Scan for the cell matching the given text and deliver its [x, y] coordinate at center. 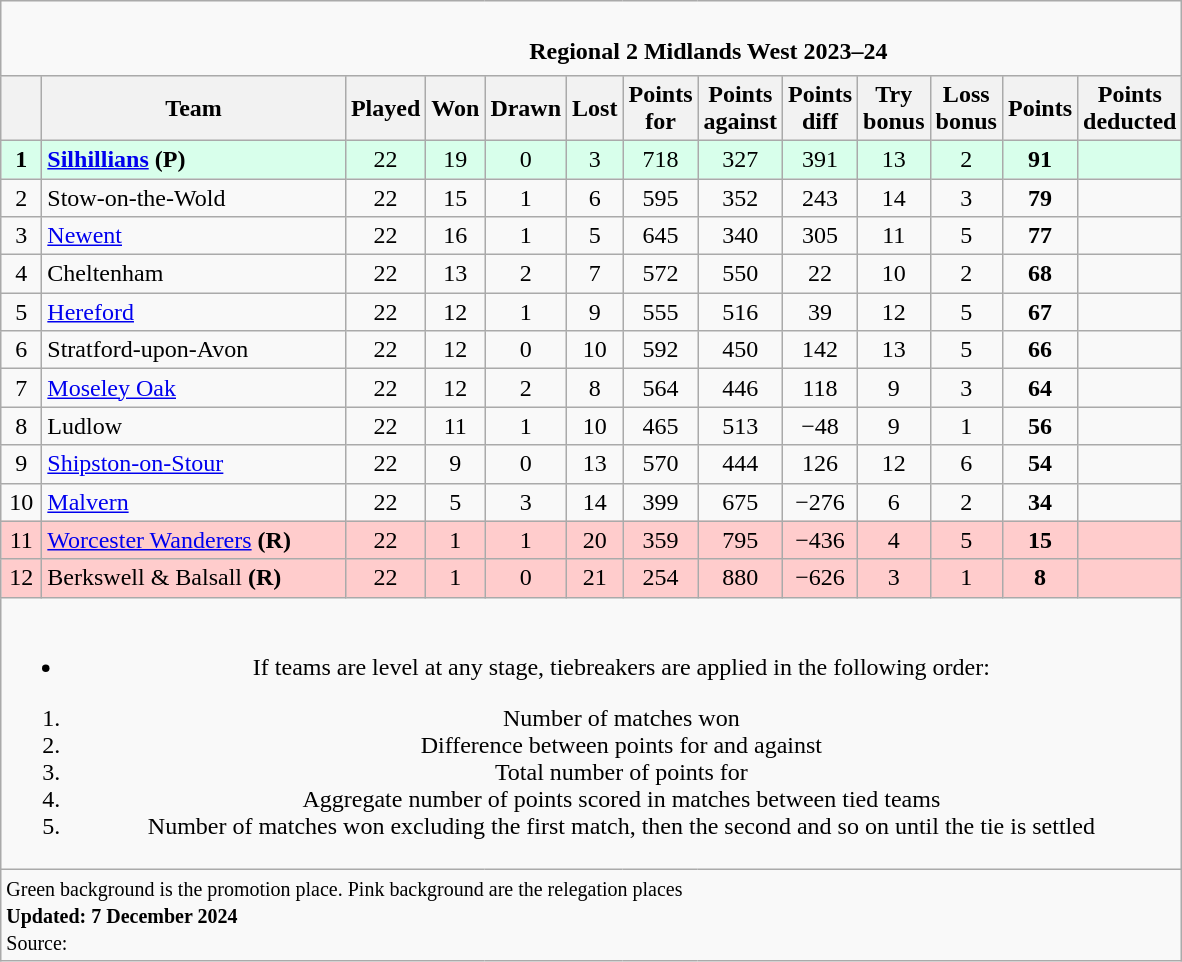
118 [820, 388]
−48 [820, 426]
718 [660, 159]
592 [660, 350]
399 [660, 502]
391 [820, 159]
Drawn [526, 108]
555 [660, 312]
Moseley Oak [194, 388]
64 [1040, 388]
340 [740, 236]
Hereford [194, 312]
880 [740, 578]
56 [1040, 426]
126 [820, 464]
Won [456, 108]
550 [740, 274]
Ludlow [194, 426]
16 [456, 236]
Malvern [194, 502]
68 [1040, 274]
79 [1040, 197]
91 [1040, 159]
77 [1040, 236]
465 [660, 426]
Team [194, 108]
Cheltenham [194, 274]
Green background is the promotion place. Pink background are the relegation places Updated: 7 December 2024Source: [592, 915]
Shipston-on-Stour [194, 464]
67 [1040, 312]
795 [740, 540]
675 [740, 502]
Played [385, 108]
Worcester Wanderers (R) [194, 540]
359 [660, 540]
54 [1040, 464]
Stratford-upon-Avon [194, 350]
352 [740, 197]
34 [1040, 502]
595 [660, 197]
327 [740, 159]
254 [660, 578]
−276 [820, 502]
66 [1040, 350]
645 [660, 236]
Berkswell & Balsall (R) [194, 578]
Points for [660, 108]
Points [1040, 108]
564 [660, 388]
Silhillians (P) [194, 159]
516 [740, 312]
570 [660, 464]
243 [820, 197]
513 [740, 426]
Newent [194, 236]
305 [820, 236]
Points diff [820, 108]
446 [740, 388]
Lost [595, 108]
39 [820, 312]
450 [740, 350]
21 [595, 578]
Points against [740, 108]
444 [740, 464]
Try bonus [894, 108]
Points deducted [1130, 108]
572 [660, 274]
Loss bonus [966, 108]
Stow-on-the-Wold [194, 197]
20 [595, 540]
−626 [820, 578]
−436 [820, 540]
19 [456, 159]
142 [820, 350]
